Return (x, y) of the center of cell containing provided text 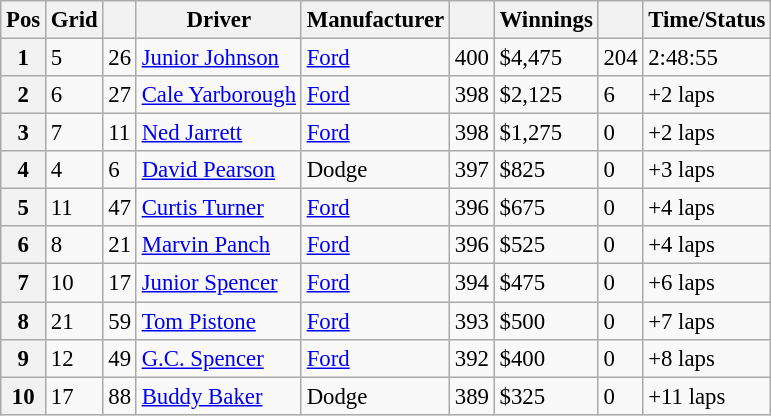
$825 (546, 170)
2:48:55 (707, 58)
Curtis Turner (218, 208)
Manufacturer (375, 20)
+3 laps (707, 170)
$675 (546, 208)
$325 (546, 396)
49 (120, 358)
393 (472, 321)
Driver (218, 20)
3 (24, 133)
400 (472, 58)
27 (120, 95)
397 (472, 170)
+6 laps (707, 283)
Buddy Baker (218, 396)
47 (120, 208)
$4,475 (546, 58)
$400 (546, 358)
Cale Yarborough (218, 95)
Marvin Panch (218, 245)
G.C. Spencer (218, 358)
Winnings (546, 20)
Ned Jarrett (218, 133)
+11 laps (707, 396)
+7 laps (707, 321)
26 (120, 58)
12 (74, 358)
204 (620, 58)
$475 (546, 283)
$525 (546, 245)
$1,275 (546, 133)
389 (472, 396)
Grid (74, 20)
88 (120, 396)
59 (120, 321)
Junior Johnson (218, 58)
2 (24, 95)
$500 (546, 321)
Tom Pistone (218, 321)
Pos (24, 20)
Junior Spencer (218, 283)
392 (472, 358)
1 (24, 58)
9 (24, 358)
David Pearson (218, 170)
394 (472, 283)
Time/Status (707, 20)
$2,125 (546, 95)
+8 laps (707, 358)
